Pinpoint the cell where the given text exists, returning its (X, Y) midpoint coordinate. 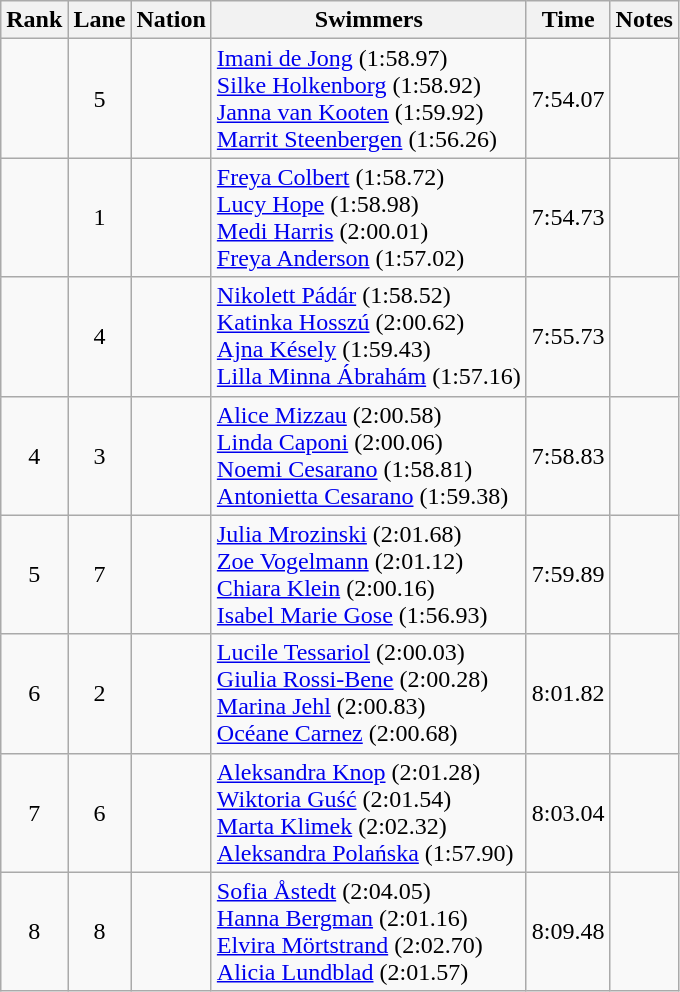
8:09.48 (568, 932)
Julia Mrozinski (2:01.68)Zoe Vogelmann (2:01.12)Chiara Klein (2:00.16)Isabel Marie Gose (1:56.93) (368, 574)
Notes (644, 20)
7:58.83 (568, 456)
Imani de Jong (1:58.97)Silke Holkenborg (1:58.92)Janna van Kooten (1:59.92)Marrit Steenbergen (1:56.26) (368, 98)
7:59.89 (568, 574)
7:55.73 (568, 336)
1 (100, 218)
3 (100, 456)
2 (100, 694)
Rank (34, 20)
Nation (171, 20)
Time (568, 20)
7:54.07 (568, 98)
Freya Colbert (1:58.72)Lucy Hope (1:58.98)Medi Harris (2:00.01)Freya Anderson (1:57.02) (368, 218)
Sofia Åstedt (2:04.05)Hanna Bergman (2:01.16)Elvira Mörtstrand (2:02.70)Alicia Lundblad (2:01.57) (368, 932)
7:54.73 (568, 218)
Lucile Tessariol (2:00.03)Giulia Rossi-Bene (2:00.28)Marina Jehl (2:00.83)Océane Carnez (2:00.68) (368, 694)
Nikolett Pádár (1:58.52)Katinka Hosszú (2:00.62)Ajna Késely (1:59.43)Lilla Minna Ábrahám (1:57.16) (368, 336)
Swimmers (368, 20)
Aleksandra Knop (2:01.28)Wiktoria Guść (2:01.54)Marta Klimek (2:02.32)Aleksandra Polańska (1:57.90) (368, 812)
8:03.04 (568, 812)
Alice Mizzau (2:00.58)Linda Caponi (2:00.06)Noemi Cesarano (1:58.81)Antonietta Cesarano (1:59.38) (368, 456)
8:01.82 (568, 694)
Lane (100, 20)
